Search for the cell housing the specified text and yield its (x, y) center coordinate. 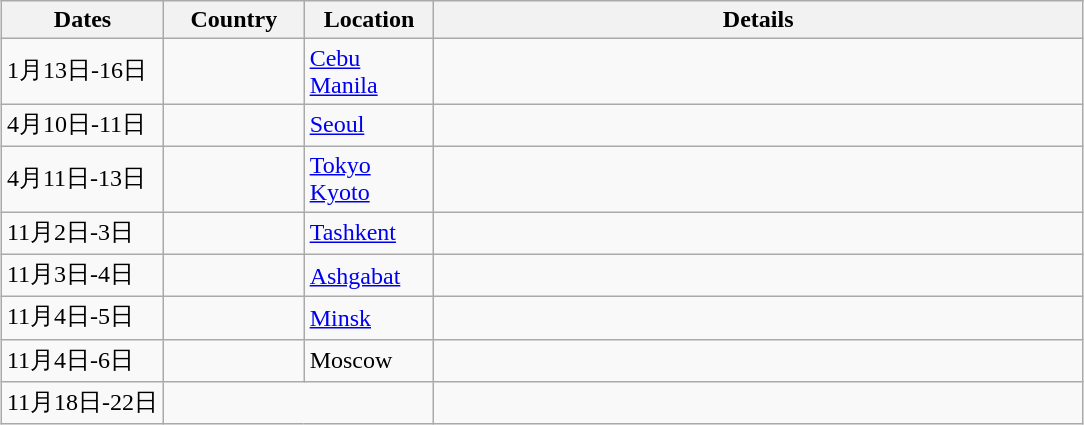
TokyoKyoto (369, 178)
Ashgabat (369, 276)
Location (369, 20)
Dates (82, 20)
Details (758, 20)
11月3日-4日 (82, 276)
4月11日-13日 (82, 178)
Country (234, 20)
11月4日-5日 (82, 318)
11月18日-22日 (82, 404)
Tashkent (369, 234)
Seoul (369, 126)
11月2日-3日 (82, 234)
Moscow (369, 360)
4月10日-11日 (82, 126)
Minsk (369, 318)
1月13日-16日 (82, 72)
11月4日-6日 (82, 360)
CebuManila (369, 72)
